Provide the [x, y] coordinate of the cell's center where the given text is located.  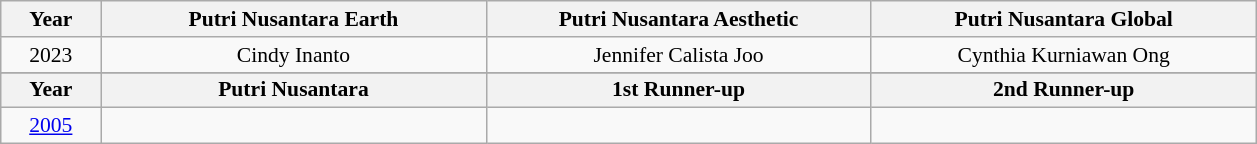
Jennifer Calista Joo [678, 55]
Putri Nusantara Earth [294, 19]
2nd Runner-up [1064, 90]
1st Runner-up [678, 90]
Putri Nusantara Global [1064, 19]
Cynthia Kurniawan Ong [1064, 55]
2005 [51, 126]
Putri Nusantara Aesthetic [678, 19]
2023 [51, 55]
Cindy Inanto [294, 55]
Putri Nusantara [294, 90]
